Provide the (X, Y) coordinate of the cell's center where the given text is located.  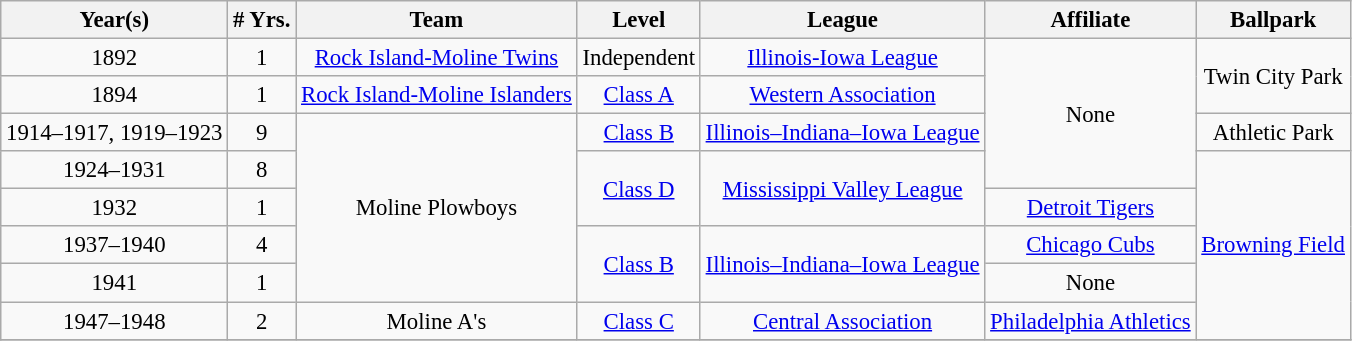
Browning Field (1273, 245)
Class A (638, 95)
# Yrs. (262, 20)
Affiliate (1090, 20)
1894 (114, 95)
Athletic Park (1273, 133)
1914–1917, 1919–1923 (114, 133)
1924–1931 (114, 170)
Team (436, 20)
Mississippi Valley League (842, 188)
League (842, 20)
1947–1948 (114, 321)
1932 (114, 208)
Philadelphia Athletics (1090, 321)
Detroit Tigers (1090, 208)
4 (262, 245)
8 (262, 170)
Moline A's (436, 321)
Class C (638, 321)
Moline Plowboys (436, 208)
Rock Island-Moline Islanders (436, 95)
Level (638, 20)
Twin City Park (1273, 76)
9 (262, 133)
1937–1940 (114, 245)
Ballpark (1273, 20)
Illinois-Iowa League (842, 58)
1892 (114, 58)
Rock Island-Moline Twins (436, 58)
1941 (114, 283)
Class D (638, 188)
Central Association (842, 321)
Chicago Cubs (1090, 245)
2 (262, 321)
Independent (638, 58)
Year(s) (114, 20)
Western Association (842, 95)
